Search for the cell housing the specified text and yield its [X, Y] center coordinate. 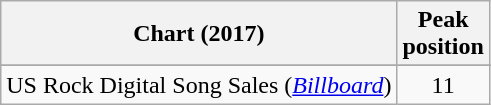
Peakposition [443, 34]
Chart (2017) [199, 34]
11 [443, 85]
US Rock Digital Song Sales (Billboard) [199, 85]
